For the text-containing cell, return its midpoint in (x, y) coordinate format. 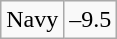
–9.5 (90, 19)
Navy (32, 19)
